Return [X, Y] of the center of cell containing provided text 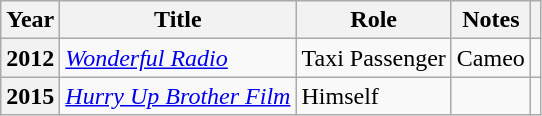
Notes [490, 20]
Hurry Up Brother Film [178, 96]
Title [178, 20]
Taxi Passenger [374, 58]
Cameo [490, 58]
2015 [30, 96]
Himself [374, 96]
2012 [30, 58]
Year [30, 20]
Role [374, 20]
Wonderful Radio [178, 58]
